Scan for the cell matching the given text and deliver its [X, Y] coordinate at center. 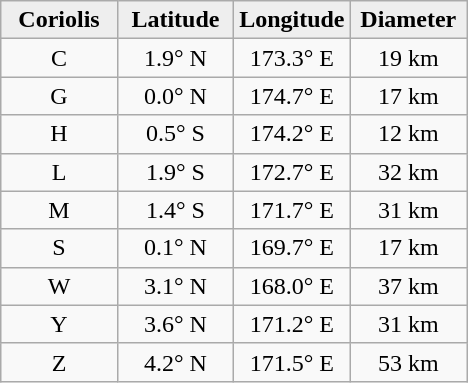
4.2° N [175, 362]
1.9° N [175, 58]
12 km [408, 134]
32 km [408, 172]
1.4° S [175, 210]
H [59, 134]
171.7° E [292, 210]
Z [59, 362]
Latitude [175, 20]
3.1° N [175, 286]
168.0° E [292, 286]
0.1° N [175, 248]
171.2° E [292, 324]
169.7° E [292, 248]
L [59, 172]
0.0° N [175, 96]
174.2° E [292, 134]
1.9° S [175, 172]
174.7° E [292, 96]
C [59, 58]
19 km [408, 58]
0.5° S [175, 134]
3.6° N [175, 324]
Coriolis [59, 20]
Y [59, 324]
171.5° E [292, 362]
M [59, 210]
Diameter [408, 20]
Longitude [292, 20]
172.7° E [292, 172]
S [59, 248]
37 km [408, 286]
173.3° E [292, 58]
53 km [408, 362]
G [59, 96]
W [59, 286]
